Return the (X, Y) coordinate for the center point of the cell that contains the specified text.  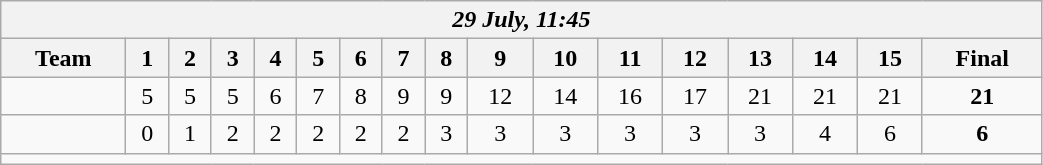
15 (890, 58)
Team (64, 58)
11 (630, 58)
Final (982, 58)
0 (148, 134)
17 (696, 96)
16 (630, 96)
29 July, 11:45 (522, 20)
10 (566, 58)
13 (760, 58)
